Return the (x, y) coordinate for the center point of the cell that contains the specified text.  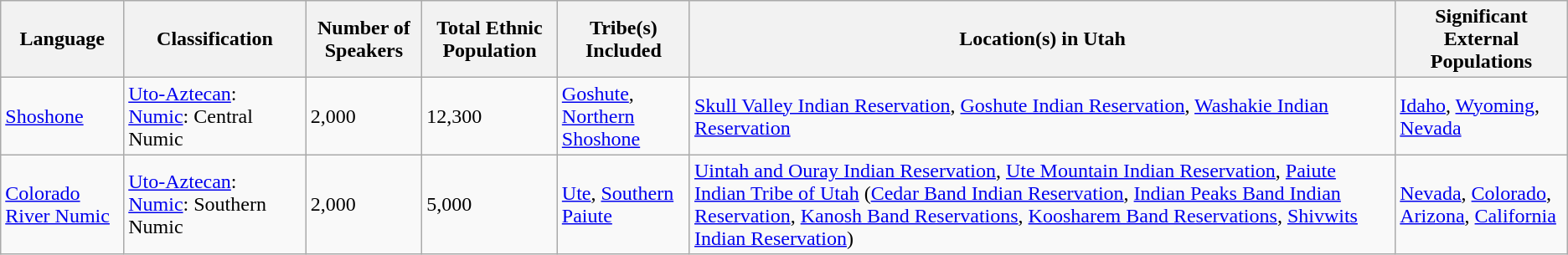
Tribe(s) Included (623, 39)
Language (62, 39)
5,000 (490, 204)
Ute, Southern Paiute (623, 204)
Colorado River Numic (62, 204)
12,300 (490, 116)
Uto-Aztecan: Numic: Central Numic (214, 116)
Location(s) in Utah (1042, 39)
Number of Speakers (364, 39)
Idaho, Wyoming, Nevada (1482, 116)
Uto-Aztecan: Numic: Southern Numic (214, 204)
Classification (214, 39)
Goshute, Northern Shoshone (623, 116)
Significant External Populations (1482, 39)
Total Ethnic Population (490, 39)
Shoshone (62, 116)
Skull Valley Indian Reservation, Goshute Indian Reservation, Washakie Indian Reservation (1042, 116)
Nevada, Colorado, Arizona, California (1482, 204)
